Determine the (x, y) coordinate at the center of the cell enclosing the given text.  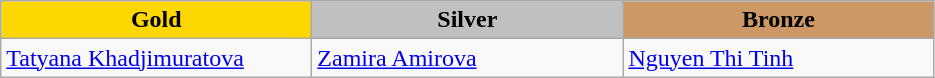
Silver (468, 20)
Nguyen Thi Tinh (778, 58)
Zamira Amirova (468, 58)
Gold (156, 20)
Tatyana Khadjimuratova (156, 58)
Bronze (778, 20)
